Provide the (X, Y) coordinate of the cell's center where the given text is located.  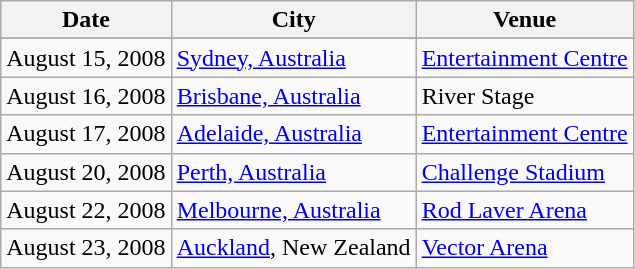
Melbourne, Australia (294, 210)
Date (86, 20)
Venue (524, 20)
August 17, 2008 (86, 134)
Vector Arena (524, 248)
August 22, 2008 (86, 210)
August 16, 2008 (86, 96)
August 15, 2008 (86, 58)
Sydney, Australia (294, 58)
Auckland, New Zealand (294, 248)
August 23, 2008 (86, 248)
Perth, Australia (294, 172)
City (294, 20)
Adelaide, Australia (294, 134)
Rod Laver Arena (524, 210)
August 20, 2008 (86, 172)
Challenge Stadium (524, 172)
River Stage (524, 96)
Brisbane, Australia (294, 96)
